Output the (x, y) coordinate of the center of the cell containing the given text.  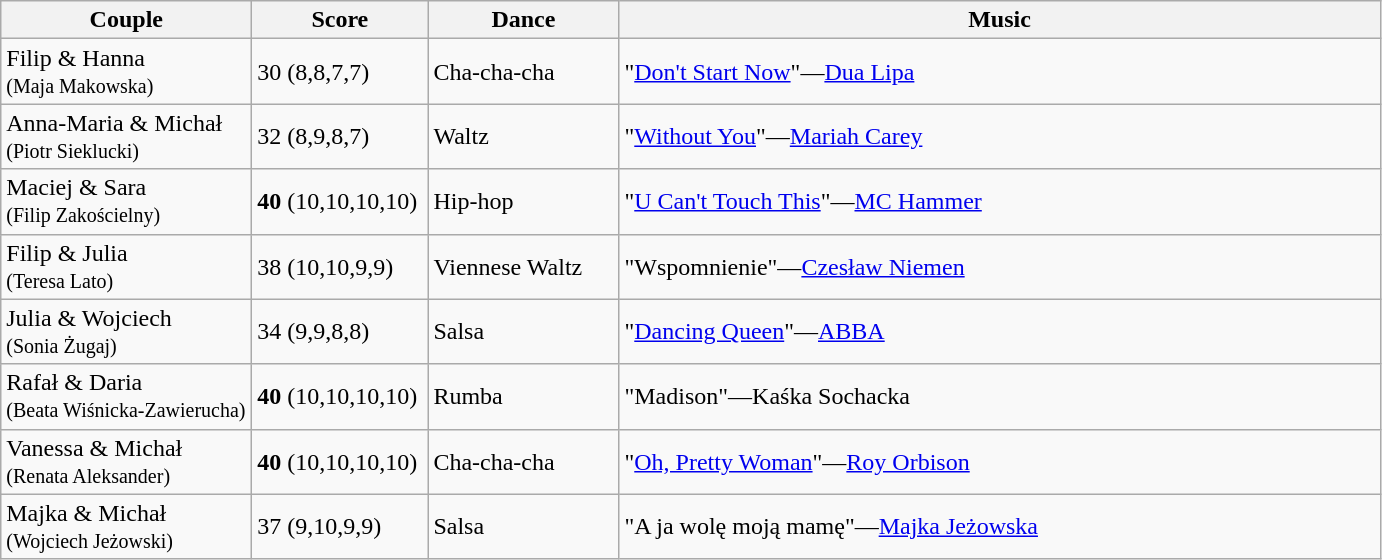
Score (340, 20)
34 (9,9,8,8) (340, 332)
"Dancing Queen"—ABBA (1000, 332)
"Oh, Pretty Woman"—Roy Orbison (1000, 462)
Couple (126, 20)
"U Can't Touch This"—MC Hammer (1000, 202)
32 (8,9,8,7) (340, 136)
Filip & Julia(Teresa Lato) (126, 266)
Rafał & Daria(Beata Wiśnicka-Zawierucha) (126, 396)
Vanessa & Michał(Renata Aleksander) (126, 462)
Hip-hop (524, 202)
Music (1000, 20)
Anna-Maria & Michał(Piotr Sieklucki) (126, 136)
Majka & Michał(Wojciech Jeżowski) (126, 526)
38 (10,10,9,9) (340, 266)
Waltz (524, 136)
"Without You"—Mariah Carey (1000, 136)
Julia & Wojciech(Sonia Żugaj) (126, 332)
30 (8,8,7,7) (340, 72)
"Wspomnienie"—Czesław Niemen (1000, 266)
Dance (524, 20)
"A ja wolę moją mamę"—Majka Jeżowska (1000, 526)
Maciej & Sara(Filip Zakościelny) (126, 202)
"Madison"—Kaśka Sochacka (1000, 396)
Rumba (524, 396)
Viennese Waltz (524, 266)
Filip & Hanna(Maja Makowska) (126, 72)
37 (9,10,9,9) (340, 526)
"Don't Start Now"—Dua Lipa (1000, 72)
